Capture the cell that displays the provided text and extract its [X, Y] central coordinate. 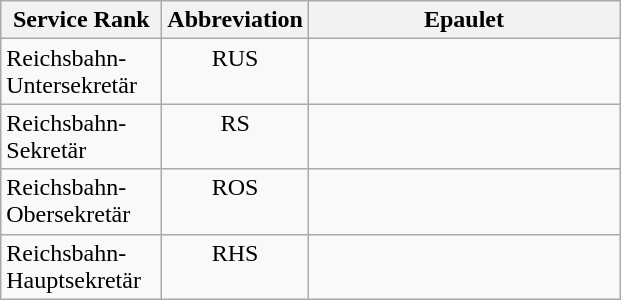
Reichsbahn-Sekretär [82, 136]
Abbreviation [236, 20]
Reichsbahn-Untersekretär [82, 72]
Reichsbahn-Hauptsekretär [82, 266]
Epaulet [464, 20]
Reichsbahn-Obersekretär [82, 202]
RS [236, 136]
Service Rank [82, 20]
ROS [236, 202]
RUS [236, 72]
RHS [236, 266]
